Output the (X, Y) coordinate of the center of the cell containing the given text.  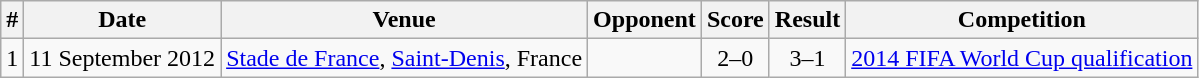
# (12, 20)
3–1 (807, 58)
2014 FIFA World Cup qualification (1022, 58)
Date (122, 20)
1 (12, 58)
Score (735, 20)
2–0 (735, 58)
Venue (404, 20)
Result (807, 20)
Stade de France, Saint-Denis, France (404, 58)
Competition (1022, 20)
11 September 2012 (122, 58)
Opponent (645, 20)
